Provide the [x, y] coordinate of the cell's center where the given text is located.  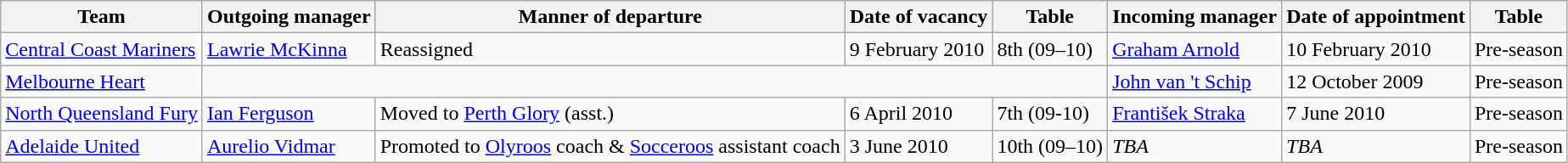
12 October 2009 [1376, 81]
Moved to Perth Glory (asst.) [610, 114]
Adelaide United [102, 146]
Melbourne Heart [102, 81]
8th (09–10) [1050, 49]
John van 't Schip [1195, 81]
7 June 2010 [1376, 114]
Incoming manager [1195, 17]
Central Coast Mariners [102, 49]
9 February 2010 [919, 49]
North Queensland Fury [102, 114]
Promoted to Olyroos coach & Socceroos assistant coach [610, 146]
Aurelio Vidmar [289, 146]
Date of appointment [1376, 17]
Manner of departure [610, 17]
Lawrie McKinna [289, 49]
Reassigned [610, 49]
10th (09–10) [1050, 146]
Team [102, 17]
Date of vacancy [919, 17]
3 June 2010 [919, 146]
Ian Ferguson [289, 114]
Graham Arnold [1195, 49]
František Straka [1195, 114]
6 April 2010 [919, 114]
10 February 2010 [1376, 49]
7th (09-10) [1050, 114]
Outgoing manager [289, 17]
